Detect which cell encompasses the target text, then output its (X, Y) center coordinate. 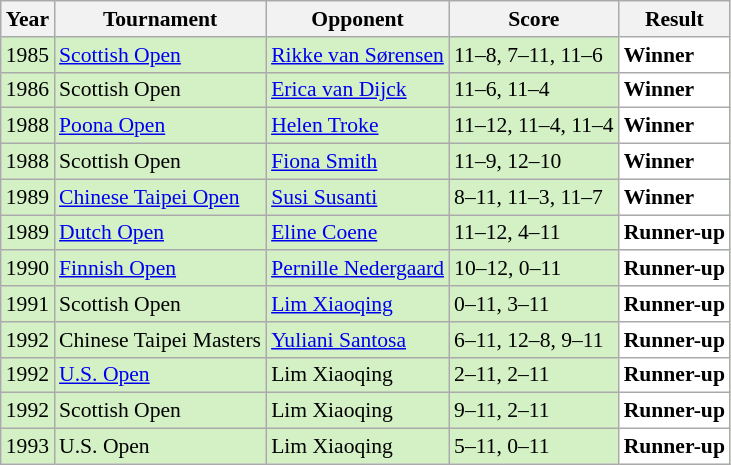
Erica van Dijck (358, 90)
Chinese Taipei Open (160, 197)
11–9, 12–10 (534, 162)
11–12, 11–4, 11–4 (534, 126)
Chinese Taipei Masters (160, 340)
8–11, 11–3, 11–7 (534, 197)
1993 (28, 447)
Eline Coene (358, 233)
6–11, 12–8, 9–11 (534, 340)
10–12, 0–11 (534, 269)
1990 (28, 269)
Susi Susanti (358, 197)
Helen Troke (358, 126)
Year (28, 19)
0–11, 3–11 (534, 304)
1991 (28, 304)
11–8, 7–11, 11–6 (534, 55)
Pernille Nedergaard (358, 269)
Rikke van Sørensen (358, 55)
Yuliani Santosa (358, 340)
1985 (28, 55)
5–11, 0–11 (534, 447)
11–6, 11–4 (534, 90)
2–11, 2–11 (534, 375)
Finnish Open (160, 269)
Result (674, 19)
11–12, 4–11 (534, 233)
Tournament (160, 19)
Fiona Smith (358, 162)
Score (534, 19)
Dutch Open (160, 233)
1986 (28, 90)
Poona Open (160, 126)
9–11, 2–11 (534, 411)
Opponent (358, 19)
